Return the [x, y] coordinate for the center point of the cell that contains the specified text.  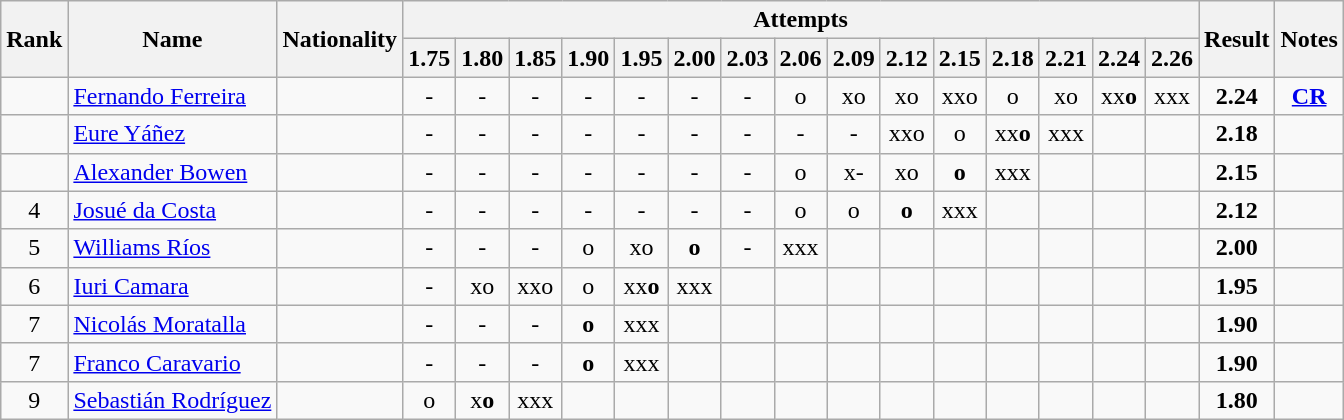
Iuri Camara [172, 286]
Sebastián Rodríguez [172, 400]
Williams Ríos [172, 248]
Alexander Bowen [172, 172]
CR [1309, 96]
Notes [1309, 39]
5 [34, 248]
Franco Caravario [172, 362]
Result [1237, 39]
Name [172, 39]
Nationality [340, 39]
x- [854, 172]
2.03 [748, 58]
6 [34, 286]
1.75 [430, 58]
Nicolás Moratalla [172, 324]
2.26 [1172, 58]
Josué da Costa [172, 210]
2.21 [1066, 58]
2.06 [800, 58]
Rank [34, 39]
2.09 [854, 58]
Eure Yáñez [172, 134]
4 [34, 210]
1.85 [536, 58]
9 [34, 400]
Attempts [801, 20]
Fernando Ferreira [172, 96]
